For the text-containing cell, return its midpoint in (X, Y) coordinate format. 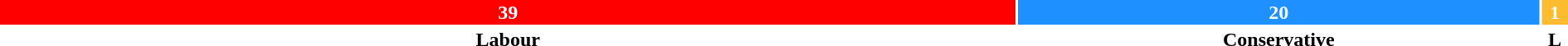
1 (1555, 12)
20 (1279, 12)
39 (508, 12)
